Scan for the cell matching the given text and deliver its [x, y] coordinate at center. 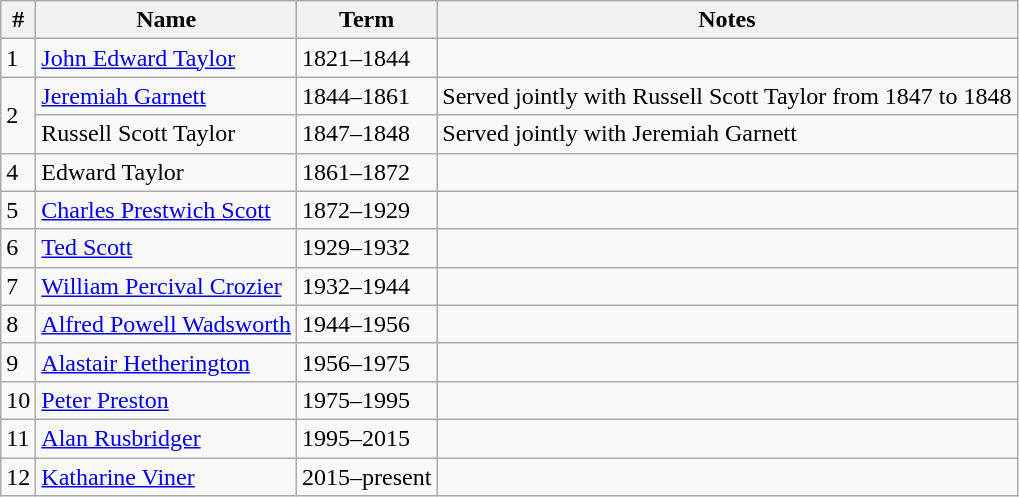
1932–1944 [366, 286]
Katharine Viner [166, 477]
1861–1872 [366, 172]
1844–1861 [366, 96]
Alastair Hetherington [166, 362]
# [18, 20]
1944–1956 [366, 324]
Alan Rusbridger [166, 438]
1975–1995 [366, 400]
1872–1929 [366, 210]
4 [18, 172]
1847–1848 [366, 134]
Edward Taylor [166, 172]
Ted Scott [166, 248]
Name [166, 20]
Alfred Powell Wadsworth [166, 324]
Charles Prestwich Scott [166, 210]
8 [18, 324]
7 [18, 286]
6 [18, 248]
2 [18, 115]
Served jointly with Russell Scott Taylor from 1847 to 1848 [727, 96]
Served jointly with Jeremiah Garnett [727, 134]
11 [18, 438]
Notes [727, 20]
9 [18, 362]
William Percival Crozier [166, 286]
12 [18, 477]
5 [18, 210]
10 [18, 400]
Peter Preston [166, 400]
Jeremiah Garnett [166, 96]
1929–1932 [366, 248]
Term [366, 20]
Russell Scott Taylor [166, 134]
1 [18, 58]
2015–present [366, 477]
1956–1975 [366, 362]
1995–2015 [366, 438]
John Edward Taylor [166, 58]
1821–1844 [366, 58]
